Output the (x, y) coordinate of the center of the cell containing the given text.  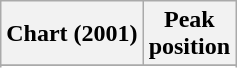
Chart (2001) (72, 34)
Peakposition (189, 34)
